Search for the cell housing the specified text and yield its (x, y) center coordinate. 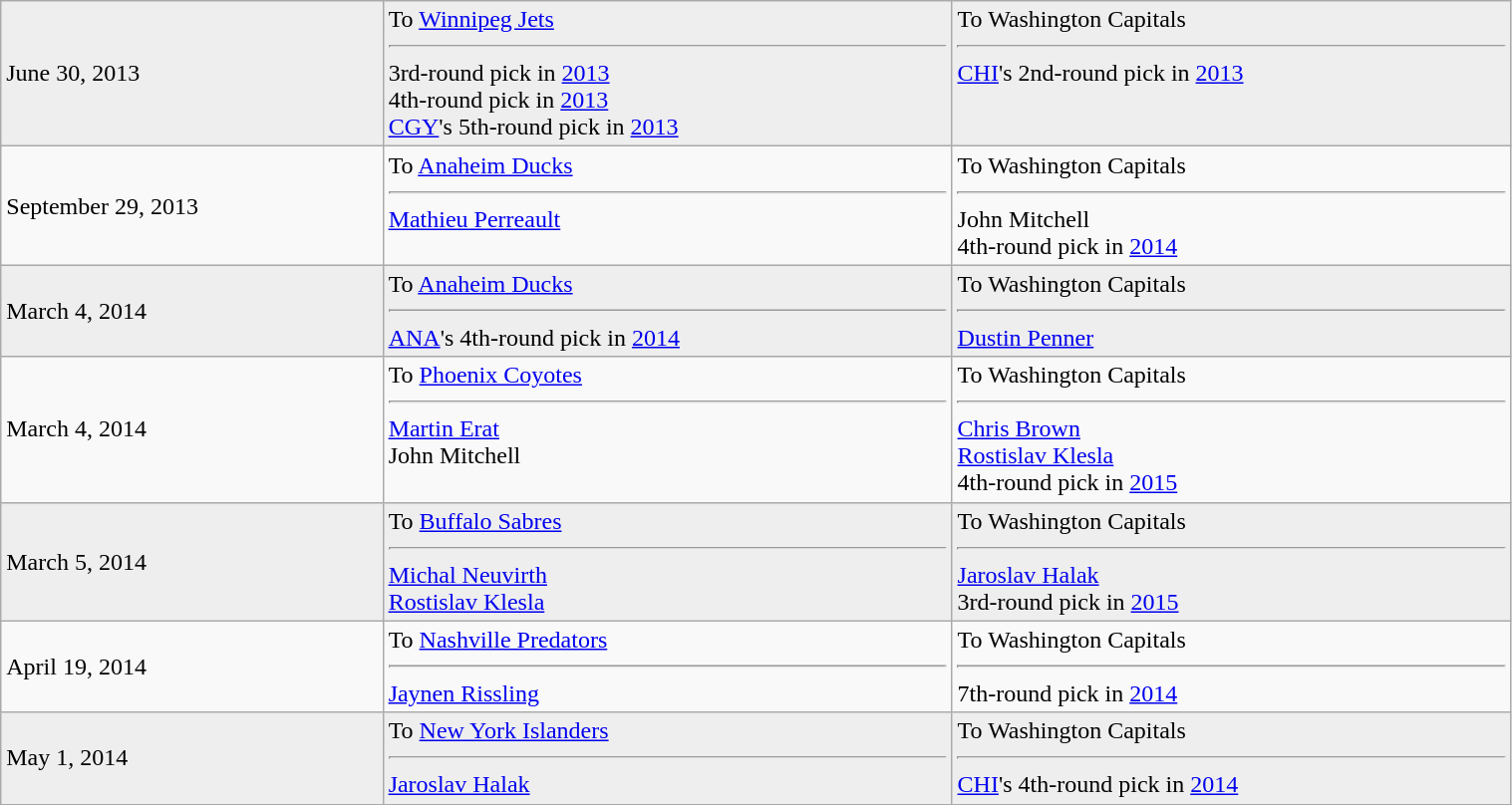
To Washington CapitalsDustin Penner (1232, 311)
To Washington CapitalsJaroslav Halak3rd-round pick in 2015 (1232, 562)
To Anaheim DucksMathieu Perreault (668, 205)
To Washington CapitalsCHI's 2nd-round pick in 2013 (1232, 74)
To Anaheim DucksANA's 4th-round pick in 2014 (668, 311)
To Buffalo SabresMichal NeuvirthRostislav Klesla (668, 562)
June 30, 2013 (191, 74)
April 19, 2014 (191, 667)
To Phoenix CoyotesMartin EratJohn Mitchell (668, 429)
May 1, 2014 (191, 758)
To New York IslandersJaroslav Halak (668, 758)
September 29, 2013 (191, 205)
To Washington CapitalsCHI's 4th-round pick in 2014 (1232, 758)
To Washington CapitalsChris BrownRostislav Klesla4th-round pick in 2015 (1232, 429)
March 5, 2014 (191, 562)
To Washington CapitalsJohn Mitchell4th-round pick in 2014 (1232, 205)
To Winnipeg Jets3rd-round pick in 20134th-round pick in 2013CGY's 5th-round pick in 2013 (668, 74)
To Washington Capitals7th-round pick in 2014 (1232, 667)
To Nashville PredatorsJaynen Rissling (668, 667)
